Identify which cell holds the provided text, then report its [X, Y] central coordinate. 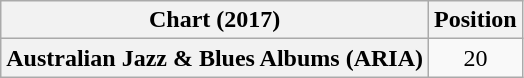
Australian Jazz & Blues Albums (ARIA) [215, 58]
20 [476, 58]
Chart (2017) [215, 20]
Position [476, 20]
